Locate the cell with the specified text and output its [X, Y] center coordinate. 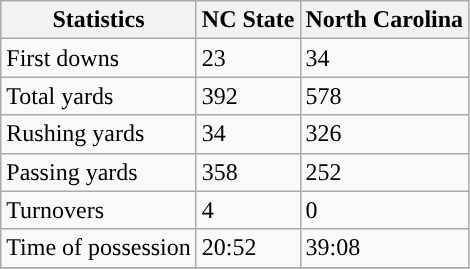
20:52 [248, 248]
39:08 [384, 248]
Rushing yards [99, 134]
326 [384, 134]
0 [384, 210]
Total yards [99, 96]
Turnovers [99, 210]
252 [384, 172]
23 [248, 58]
578 [384, 96]
North Carolina [384, 20]
358 [248, 172]
Time of possession [99, 248]
392 [248, 96]
NC State [248, 20]
4 [248, 210]
Statistics [99, 20]
First downs [99, 58]
Passing yards [99, 172]
